Scan for the cell matching the given text and deliver its (X, Y) coordinate at center. 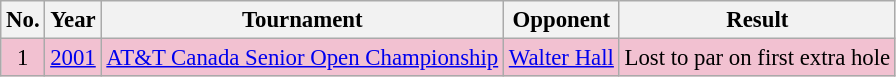
1 (23, 58)
Year (73, 20)
AT&T Canada Senior Open Championship (302, 58)
Result (757, 20)
Opponent (562, 20)
Lost to par on first extra hole (757, 58)
2001 (73, 58)
No. (23, 20)
Tournament (302, 20)
Walter Hall (562, 58)
